Pinpoint the cell where the given text exists, returning its (x, y) midpoint coordinate. 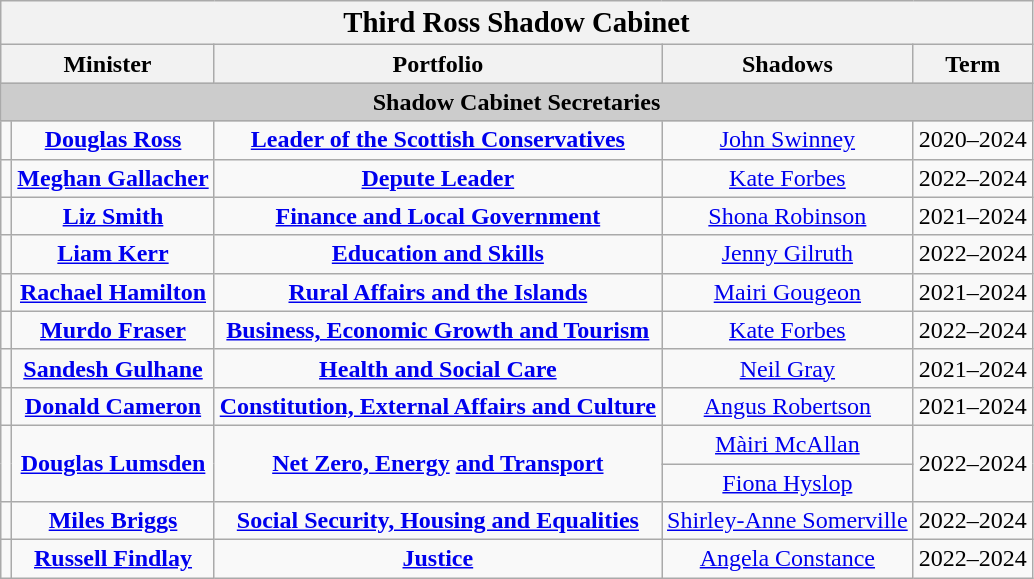
Business, Economic Growth and Tourism (438, 330)
Meghan Gallacher (113, 178)
Education and Skills (438, 254)
Portfolio (438, 64)
Angus Robertson (788, 406)
Leader of the Scottish Conservatives (438, 140)
2020–2024 (972, 140)
Neil Gray (788, 368)
Douglas Ross (113, 140)
Liz Smith (113, 216)
Health and Social Care (438, 368)
Màiri McAllan (788, 444)
Miles Briggs (113, 521)
Murdo Fraser (113, 330)
Net Zero, Energy and Transport (438, 463)
Shona Robinson (788, 216)
Minister (108, 64)
Finance and Local Government (438, 216)
Rural Affairs and the Islands (438, 292)
Donald Cameron (113, 406)
Depute Leader (438, 178)
Social Security, Housing and Equalities (438, 521)
Angela Constance (788, 559)
Term (972, 64)
Constitution, External Affairs and Culture (438, 406)
Douglas Lumsden (113, 463)
Sandesh Gulhane (113, 368)
Third Ross Shadow Cabinet (517, 23)
Mairi Gougeon (788, 292)
Shadows (788, 64)
John Swinney (788, 140)
Russell Findlay (113, 559)
Liam Kerr (113, 254)
Justice (438, 559)
Shadow Cabinet Secretaries (517, 102)
Fiona Hyslop (788, 483)
Rachael Hamilton (113, 292)
Shirley-Anne Somerville (788, 521)
Jenny Gilruth (788, 254)
